Return the [X, Y] coordinate for the center point of the cell that contains the specified text.  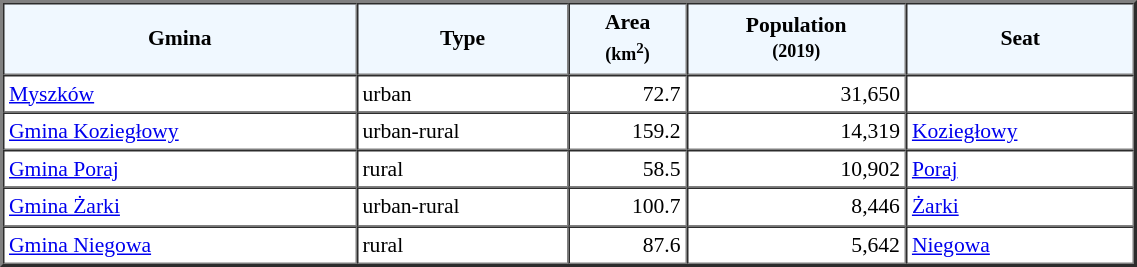
urban [462, 93]
10,902 [796, 169]
Seat [1020, 38]
Niegowa [1020, 245]
Gmina Poraj [180, 169]
Population(2019) [796, 38]
Myszków [180, 93]
Type [462, 38]
72.7 [628, 93]
Żarki [1020, 207]
Gmina [180, 38]
5,642 [796, 245]
159.2 [628, 131]
14,319 [796, 131]
Gmina Niegowa [180, 245]
87.6 [628, 245]
31,650 [796, 93]
Koziegłowy [1020, 131]
8,446 [796, 207]
Gmina Koziegłowy [180, 131]
Poraj [1020, 169]
58.5 [628, 169]
Area(km2) [628, 38]
Gmina Żarki [180, 207]
100.7 [628, 207]
